Capture the cell that displays the provided text and extract its (X, Y) central coordinate. 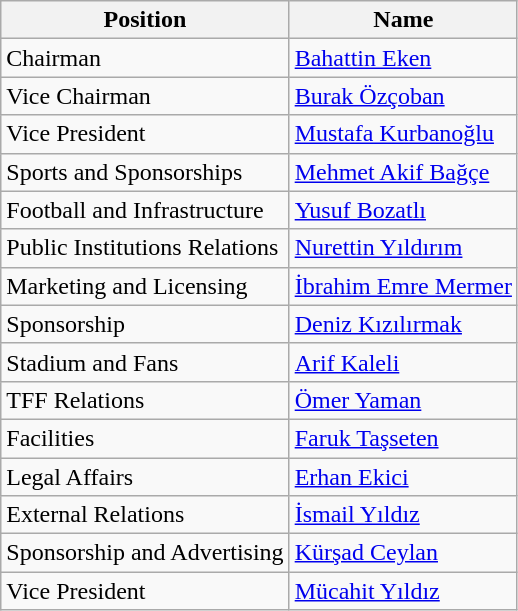
Arif Kaleli (403, 362)
Nurettin Yıldırım (403, 248)
Chairman (145, 58)
Facilities (145, 438)
Vice Chairman (145, 96)
Public Institutions Relations (145, 248)
Stadium and Fans (145, 362)
Erhan Ekici (403, 477)
Faruk Taşseten (403, 438)
Sponsorship (145, 324)
Marketing and Licensing (145, 286)
Mehmet Akif Bağçe (403, 172)
Name (403, 20)
Ömer Yaman (403, 400)
Sports and Sponsorships (145, 172)
Yusuf Bozatlı (403, 210)
Deniz Kızılırmak (403, 324)
Legal Affairs (145, 477)
TFF Relations (145, 400)
Football and Infrastructure (145, 210)
Mücahit Yıldız (403, 591)
İsmail Yıldız (403, 515)
Sponsorship and Advertising (145, 553)
Position (145, 20)
İbrahim Emre Mermer (403, 286)
Kürşad Ceylan (403, 553)
Bahattin Eken (403, 58)
External Relations (145, 515)
Burak Özçoban (403, 96)
Mustafa Kurbanoğlu (403, 134)
